Scan for the cell matching the given text and deliver its (X, Y) coordinate at center. 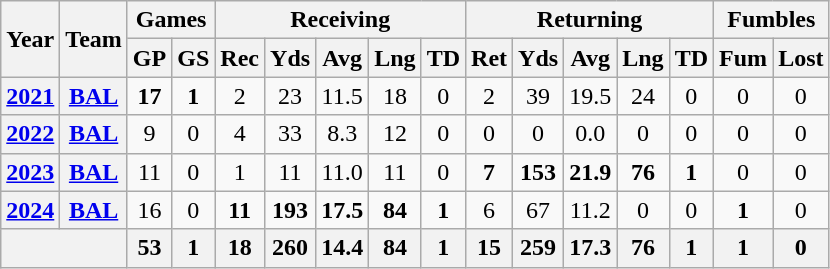
17.3 (590, 248)
Fum (744, 58)
11.0 (342, 172)
17.5 (342, 210)
39 (538, 96)
193 (290, 210)
24 (643, 96)
23 (290, 96)
15 (490, 248)
4 (240, 134)
2024 (30, 210)
21.9 (590, 172)
11.2 (590, 210)
Games (170, 20)
33 (290, 134)
17 (149, 96)
53 (149, 248)
16 (149, 210)
19.5 (590, 96)
GP (149, 58)
Team (94, 39)
259 (538, 248)
67 (538, 210)
12 (395, 134)
Year (30, 39)
Fumbles (772, 20)
2022 (30, 134)
0.0 (590, 134)
153 (538, 172)
Receiving (340, 20)
260 (290, 248)
Ret (490, 58)
8.3 (342, 134)
GS (194, 58)
7 (490, 172)
9 (149, 134)
Returning (590, 20)
6 (490, 210)
2023 (30, 172)
14.4 (342, 248)
Rec (240, 58)
11.5 (342, 96)
2021 (30, 96)
Lost (801, 58)
